Capture the cell that displays the provided text and extract its [X, Y] central coordinate. 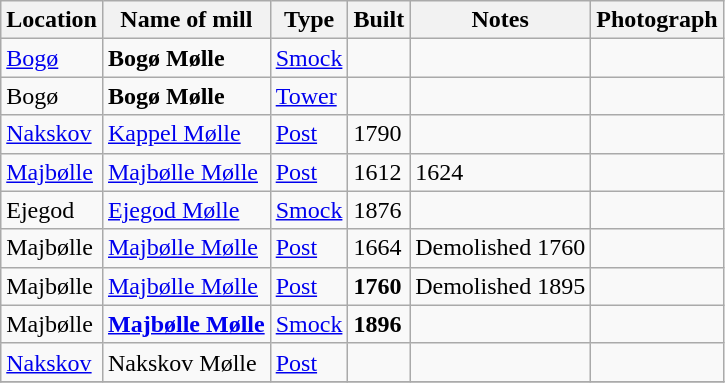
Tower [309, 96]
Demolished 1760 [500, 248]
Built [379, 20]
Kappel Mølle [186, 134]
1896 [379, 324]
Photograph [657, 20]
1876 [379, 210]
1612 [379, 172]
1624 [500, 172]
1664 [379, 248]
Location [52, 20]
Name of mill [186, 20]
Ejegod Mølle [186, 210]
1790 [379, 134]
Type [309, 20]
1760 [379, 286]
Nakskov Mølle [186, 362]
Demolished 1895 [500, 286]
Ejegod [52, 210]
Notes [500, 20]
